Capture the cell that displays the provided text and extract its (X, Y) central coordinate. 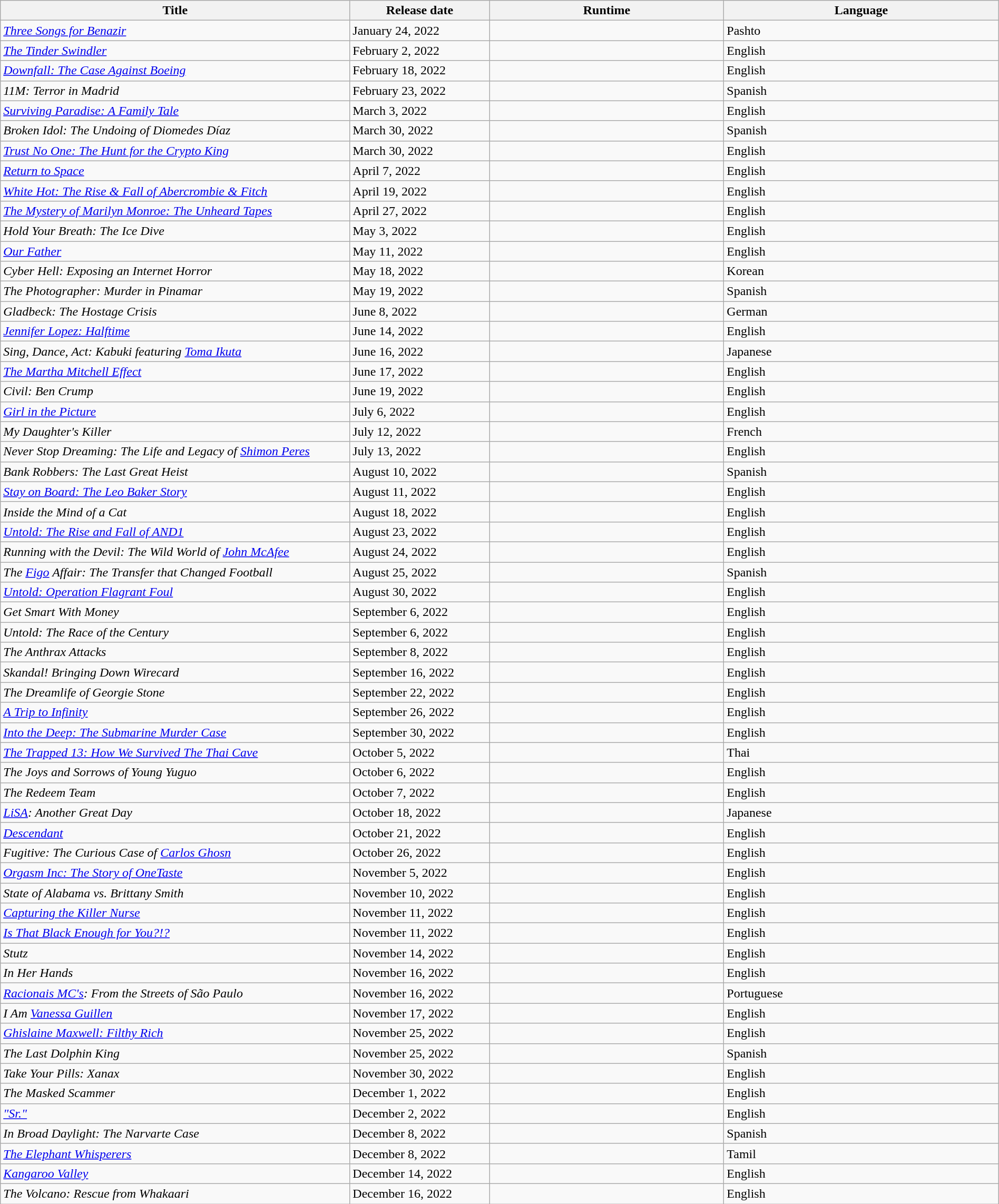
December 16, 2022 (419, 1193)
In Her Hands (175, 973)
Into the Deep: The Submarine Murder Case (175, 732)
Pashto (861, 31)
Capturing the Killer Nurse (175, 913)
August 24, 2022 (419, 552)
The Tinder Swindler (175, 51)
Is That Black Enough for You?!? (175, 933)
Kangaroo Valley (175, 1173)
Our Father (175, 251)
August 18, 2022 (419, 512)
Return to Space (175, 171)
Descendant (175, 833)
Korean (861, 271)
Civil: Ben Crump (175, 391)
Gladbeck: The Hostage Crisis (175, 311)
May 18, 2022 (419, 271)
November 30, 2022 (419, 1073)
August 25, 2022 (419, 572)
The Photographer: Murder in Pinamar (175, 291)
August 11, 2022 (419, 492)
August 23, 2022 (419, 532)
October 18, 2022 (419, 813)
The Joys and Sorrows of Young Yuguo (175, 772)
Language (861, 11)
October 6, 2022 (419, 772)
Running with the Devil: The Wild World of John McAfee (175, 552)
September 16, 2022 (419, 672)
May 11, 2022 (419, 251)
Hold Your Breath: The Ice Dive (175, 231)
Stay on Board: The Leo Baker Story (175, 492)
The Masked Scammer (175, 1093)
The Last Dolphin King (175, 1053)
November 5, 2022 (419, 873)
April 7, 2022 (419, 171)
Orgasm Inc: The Story of OneTaste (175, 873)
Portuguese (861, 993)
September 22, 2022 (419, 692)
The Martha Mitchell Effect (175, 371)
Get Smart With Money (175, 612)
My Daughter's Killer (175, 432)
German (861, 311)
The Redeem Team (175, 792)
May 3, 2022 (419, 231)
Bank Robbers: The Last Great Heist (175, 472)
The Dreamlife of Georgie Stone (175, 692)
July 6, 2022 (419, 412)
October 21, 2022 (419, 833)
A Trip to Infinity (175, 712)
July 13, 2022 (419, 452)
Tamil (861, 1153)
December 2, 2022 (419, 1113)
Release date (419, 11)
Fugitive: The Curious Case of Carlos Ghosn (175, 853)
June 8, 2022 (419, 311)
State of Alabama vs. Brittany Smith (175, 893)
Broken Idol: The Undoing of Diomedes Díaz (175, 131)
October 26, 2022 (419, 853)
LiSA: Another Great Day (175, 813)
January 24, 2022 (419, 31)
Three Songs for Benazir (175, 31)
Never Stop Dreaming: The Life and Legacy of Shimon Peres (175, 452)
The Trapped 13: How We Survived The Thai Cave (175, 752)
Untold: The Race of the Century (175, 632)
June 14, 2022 (419, 331)
February 2, 2022 (419, 51)
The Figo Affair: The Transfer that Changed Football (175, 572)
11M: Terror in Madrid (175, 91)
August 30, 2022 (419, 592)
The Mystery of Marilyn Monroe: The Unheard Tapes (175, 211)
September 8, 2022 (419, 652)
The Volcano: Rescue from Whakaari (175, 1193)
June 17, 2022 (419, 371)
Thai (861, 752)
Downfall: The Case Against Boeing (175, 71)
Surviving Paradise: A Family Tale (175, 111)
"Sr." (175, 1113)
Trust No One: The Hunt for the Crypto King (175, 151)
Take Your Pills: Xanax (175, 1073)
April 27, 2022 (419, 211)
Skandal! Bringing Down Wirecard (175, 672)
April 19, 2022 (419, 191)
Racionais MC's: From the Streets of São Paulo (175, 993)
Girl in the Picture (175, 412)
September 30, 2022 (419, 732)
Runtime (607, 11)
Stutz (175, 953)
Untold: Operation Flagrant Foul (175, 592)
Cyber Hell: Exposing an Internet Horror (175, 271)
July 12, 2022 (419, 432)
December 14, 2022 (419, 1173)
Ghislaine Maxwell: Filthy Rich (175, 1033)
February 18, 2022 (419, 71)
Title (175, 11)
The Elephant Whisperers (175, 1153)
White Hot: The Rise & Fall of Abercrombie & Fitch (175, 191)
February 23, 2022 (419, 91)
August 10, 2022 (419, 472)
Jennifer Lopez: Halftime (175, 331)
June 16, 2022 (419, 351)
December 1, 2022 (419, 1093)
November 10, 2022 (419, 893)
French (861, 432)
October 7, 2022 (419, 792)
The Anthrax Attacks (175, 652)
November 17, 2022 (419, 1013)
October 5, 2022 (419, 752)
September 26, 2022 (419, 712)
In Broad Daylight: The Narvarte Case (175, 1133)
Sing, Dance, Act: Kabuki featuring Toma Ikuta (175, 351)
June 19, 2022 (419, 391)
November 14, 2022 (419, 953)
Untold: The Rise and Fall of AND1 (175, 532)
Inside the Mind of a Cat (175, 512)
I Am Vanessa Guillen (175, 1013)
March 3, 2022 (419, 111)
May 19, 2022 (419, 291)
